Detect which cell encompasses the target text, then output its [x, y] center coordinate. 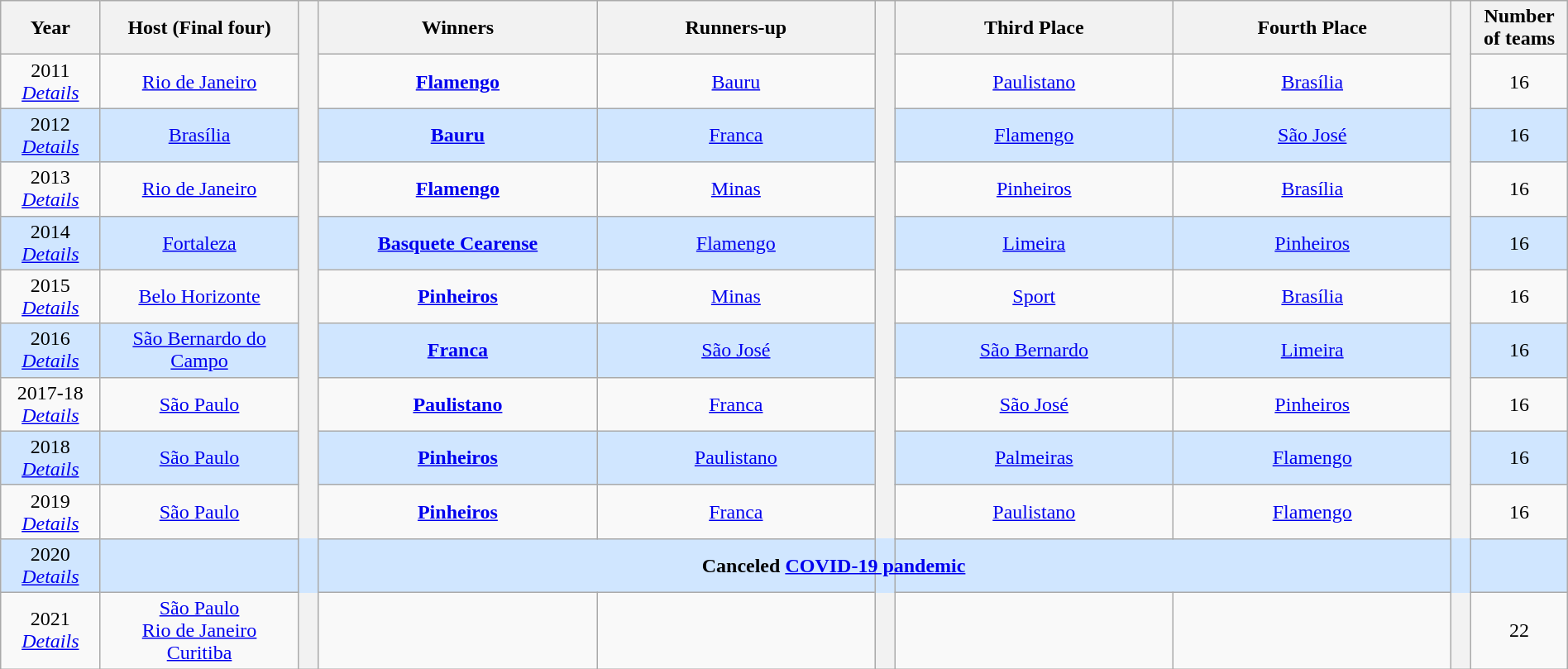
Number of teams [1519, 28]
2019Details [50, 511]
2020Details [50, 566]
2015Details [50, 296]
São Paulo Rio de Janeiro Curitiba [199, 630]
2013Details [50, 189]
Winners [457, 28]
2016Details [50, 351]
Fourth Place [1312, 28]
2011Details [50, 81]
São Bernardo do Campo [199, 351]
2017-18Details [50, 404]
Third Place [1034, 28]
Year [50, 28]
2014Details [50, 243]
São Bernardo [1034, 351]
Host (Final four) [199, 28]
Runners-up [736, 28]
2018Details [50, 458]
Belo Horizonte [199, 296]
2012Details [50, 136]
Canceled COVID-19 pandemic [834, 566]
Basquete Cearense [457, 243]
Sport [1034, 296]
22 [1519, 630]
Palmeiras [1034, 458]
Fortaleza [199, 243]
2021Details [50, 630]
